From the cell containing the given text, extract its center point as (x, y) coordinate. 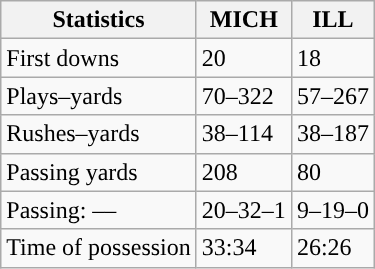
Plays–yards (99, 96)
ILL (332, 20)
70–322 (244, 96)
33:34 (244, 248)
38–187 (332, 134)
Passing: –– (99, 210)
First downs (99, 58)
18 (332, 58)
20–32–1 (244, 210)
Statistics (99, 20)
57–267 (332, 96)
38–114 (244, 134)
Time of possession (99, 248)
80 (332, 172)
208 (244, 172)
Passing yards (99, 172)
MICH (244, 20)
9–19–0 (332, 210)
20 (244, 58)
Rushes–yards (99, 134)
26:26 (332, 248)
